Capture the cell that displays the provided text and extract its (x, y) central coordinate. 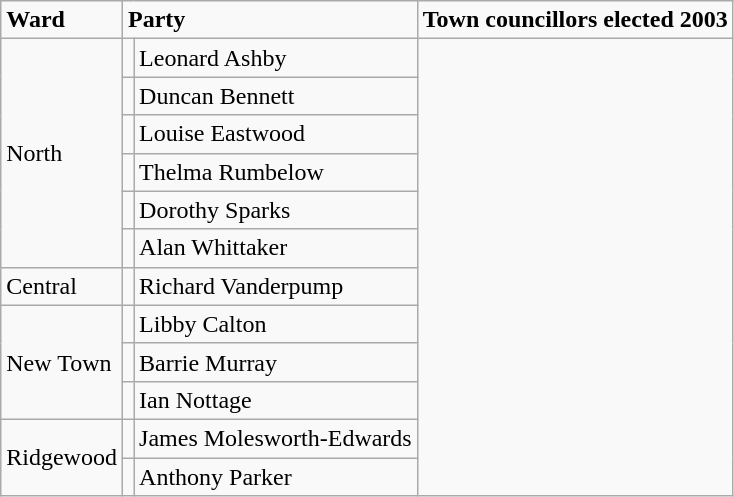
Thelma Rumbelow (276, 172)
Central (62, 286)
New Town (62, 362)
Richard Vanderpump (276, 286)
Ian Nottage (276, 400)
Dorothy Sparks (276, 210)
Libby Calton (276, 324)
Ward (62, 20)
Louise Eastwood (276, 134)
Party (270, 20)
Alan Whittaker (276, 248)
Ridgewood (62, 457)
Anthony Parker (276, 477)
James Molesworth-Edwards (276, 438)
Duncan Bennett (276, 96)
North (62, 153)
Leonard Ashby (276, 58)
Barrie Murray (276, 362)
Town councillors elected 2003 (575, 20)
